Determine the (x, y) coordinate at the center of the cell enclosing the given text.  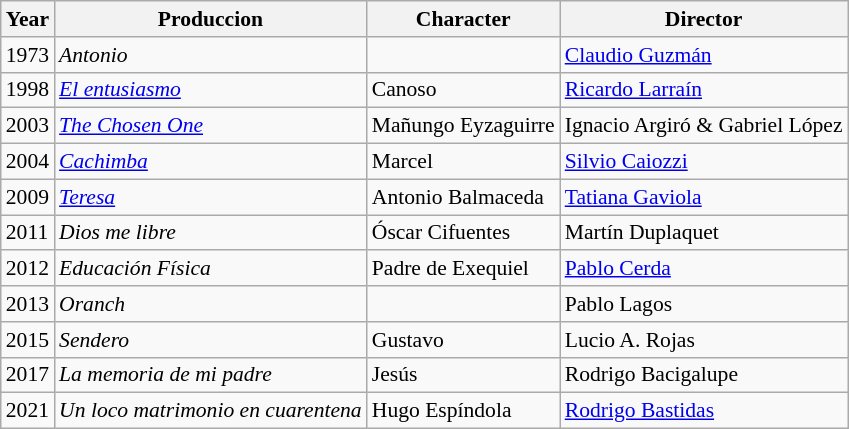
Ignacio Argiró & Gabriel López (704, 126)
Canoso (464, 90)
Jesús (464, 375)
Un loco matrimonio en cuarentena (210, 411)
Dios me libre (210, 233)
2003 (28, 126)
Antonio Balmaceda (464, 197)
Produccion (210, 19)
2012 (28, 269)
Silvio Caiozzi (704, 162)
Sendero (210, 340)
2013 (28, 304)
La memoria de mi padre (210, 375)
Tatiana Gaviola (704, 197)
Padre de Exequiel (464, 269)
Óscar Cifuentes (464, 233)
1998 (28, 90)
Teresa (210, 197)
Rodrigo Bastidas (704, 411)
Year (28, 19)
Martín Duplaquet (704, 233)
Pablo Cerda (704, 269)
2009 (28, 197)
Director (704, 19)
Pablo Lagos (704, 304)
Marcel (464, 162)
Antonio (210, 55)
El entusiasmo (210, 90)
Ricardo Larraín (704, 90)
The Chosen One (210, 126)
2015 (28, 340)
2011 (28, 233)
Cachimba (210, 162)
Educación Física (210, 269)
2021 (28, 411)
2017 (28, 375)
Oranch (210, 304)
Hugo Espíndola (464, 411)
2004 (28, 162)
1973 (28, 55)
Lucio A. Rojas (704, 340)
Claudio Guzmán (704, 55)
Character (464, 19)
Rodrigo Bacigalupe (704, 375)
Mañungo Eyzaguirre (464, 126)
Gustavo (464, 340)
